Output the [x, y] coordinate of the center of the cell containing the given text.  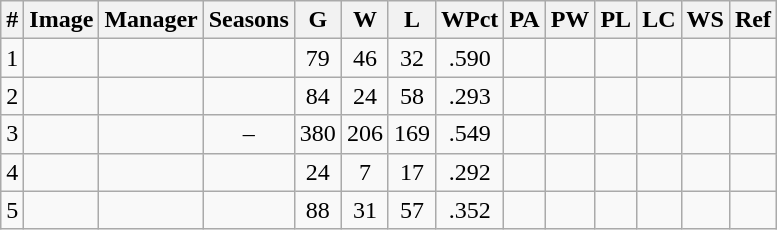
Manager [151, 20]
L [412, 20]
LC [659, 20]
79 [318, 58]
W [364, 20]
32 [412, 58]
7 [364, 172]
PW [570, 20]
88 [318, 210]
2 [12, 96]
PL [616, 20]
84 [318, 96]
PA [524, 20]
Ref [752, 20]
5 [12, 210]
4 [12, 172]
3 [12, 134]
169 [412, 134]
57 [412, 210]
– [248, 134]
WPct [470, 20]
17 [412, 172]
206 [364, 134]
.590 [470, 58]
# [12, 20]
31 [364, 210]
46 [364, 58]
.292 [470, 172]
G [318, 20]
1 [12, 58]
.293 [470, 96]
Image [62, 20]
58 [412, 96]
380 [318, 134]
WS [705, 20]
.549 [470, 134]
Seasons [248, 20]
.352 [470, 210]
